Determine the (x, y) coordinate at the center of the cell enclosing the given text.  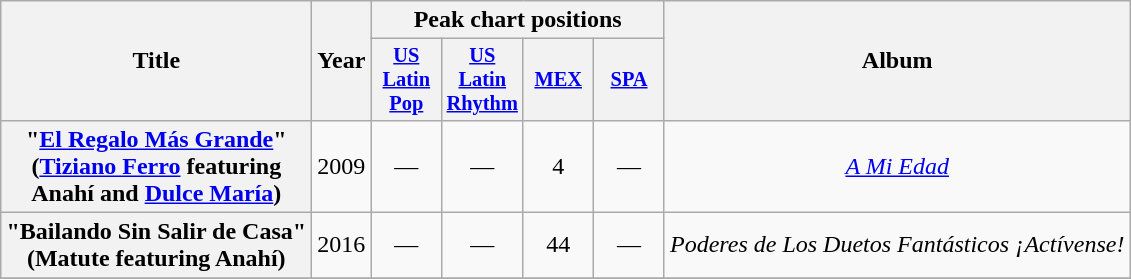
"El Regalo Más Grande" (Tiziano Ferro featuring Anahí and Dulce María) (156, 166)
Title (156, 61)
Peak chart positions (518, 20)
2009 (342, 166)
SPA (630, 80)
44 (558, 246)
Year (342, 61)
Poderes de Los Duetos Fantásticos ¡Actívense! (896, 246)
US Latin Pop (406, 80)
MEX (558, 80)
Album (896, 61)
4 (558, 166)
"Bailando Sin Salir de Casa" (Matute featuring Anahí) (156, 246)
2016 (342, 246)
A Mi Edad (896, 166)
US Latin Rhythm (482, 80)
